Identify which cell holds the provided text, then report its [x, y] central coordinate. 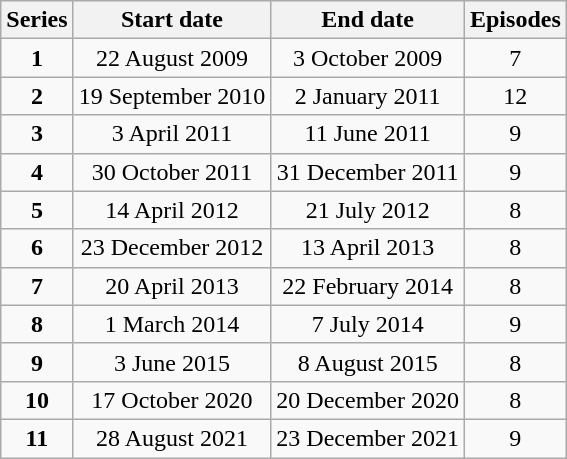
22 August 2009 [172, 58]
2 January 2011 [368, 96]
8 August 2015 [368, 362]
31 December 2011 [368, 172]
20 December 2020 [368, 400]
3 June 2015 [172, 362]
11 June 2011 [368, 134]
Start date [172, 20]
End date [368, 20]
Episodes [515, 20]
10 [37, 400]
11 [37, 438]
1 March 2014 [172, 324]
3 October 2009 [368, 58]
Series [37, 20]
22 February 2014 [368, 286]
4 [37, 172]
13 April 2013 [368, 248]
6 [37, 248]
17 October 2020 [172, 400]
3 April 2011 [172, 134]
30 October 2011 [172, 172]
21 July 2012 [368, 210]
7 July 2014 [368, 324]
19 September 2010 [172, 96]
28 August 2021 [172, 438]
14 April 2012 [172, 210]
2 [37, 96]
12 [515, 96]
23 December 2012 [172, 248]
3 [37, 134]
20 April 2013 [172, 286]
5 [37, 210]
1 [37, 58]
23 December 2021 [368, 438]
